Identify which cell holds the provided text, then report its (X, Y) central coordinate. 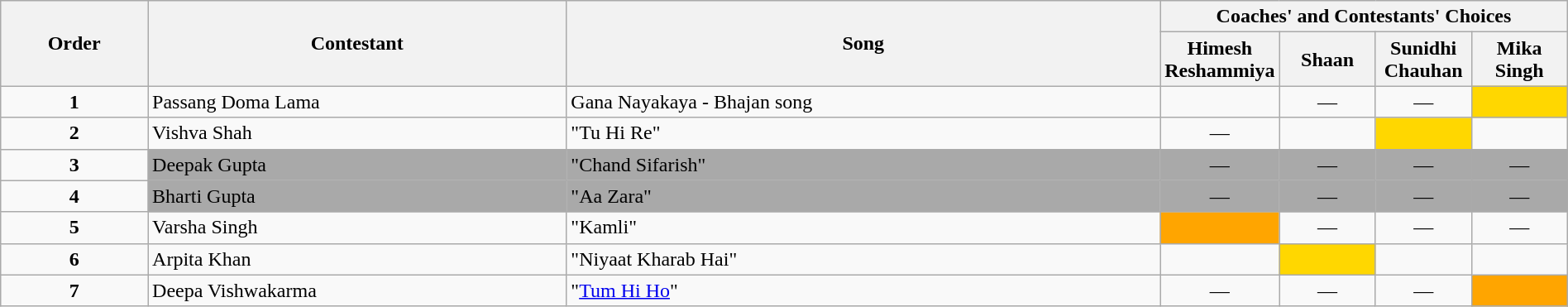
Passang Doma Lama (357, 102)
Deepak Gupta (357, 165)
Sunidhi Chauhan (1423, 60)
Song (863, 43)
"Kamli" (863, 228)
"Niyaat Kharab Hai" (863, 259)
Deepa Vishwakarma (357, 290)
Order (74, 43)
Himesh Reshammiya (1220, 60)
Bharti Gupta (357, 196)
"Tum Hi Ho" (863, 290)
"Tu Hi Re" (863, 133)
Coaches' and Contestants' Choices (1365, 17)
7 (74, 290)
4 (74, 196)
Arpita Khan (357, 259)
Vishva Shah (357, 133)
Gana Nayakaya - Bhajan song (863, 102)
"Chand Sifarish" (863, 165)
Varsha Singh (357, 228)
6 (74, 259)
Shaan (1327, 60)
1 (74, 102)
"Aa Zara" (863, 196)
Mika Singh (1519, 60)
2 (74, 133)
Contestant (357, 43)
3 (74, 165)
5 (74, 228)
